Provide the (X, Y) coordinate of the cell's center where the given text is located.  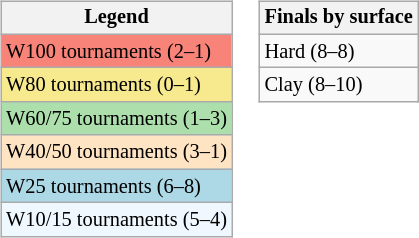
Clay (8–10) (339, 85)
Hard (8–8) (339, 51)
Legend (116, 18)
W10/15 tournaments (5–4) (116, 220)
W25 tournaments (6–8) (116, 186)
Finals by surface (339, 18)
W80 tournaments (0–1) (116, 85)
W40/50 tournaments (3–1) (116, 152)
W60/75 tournaments (1–3) (116, 119)
W100 tournaments (2–1) (116, 51)
